Return [x, y] of the center of cell containing provided text 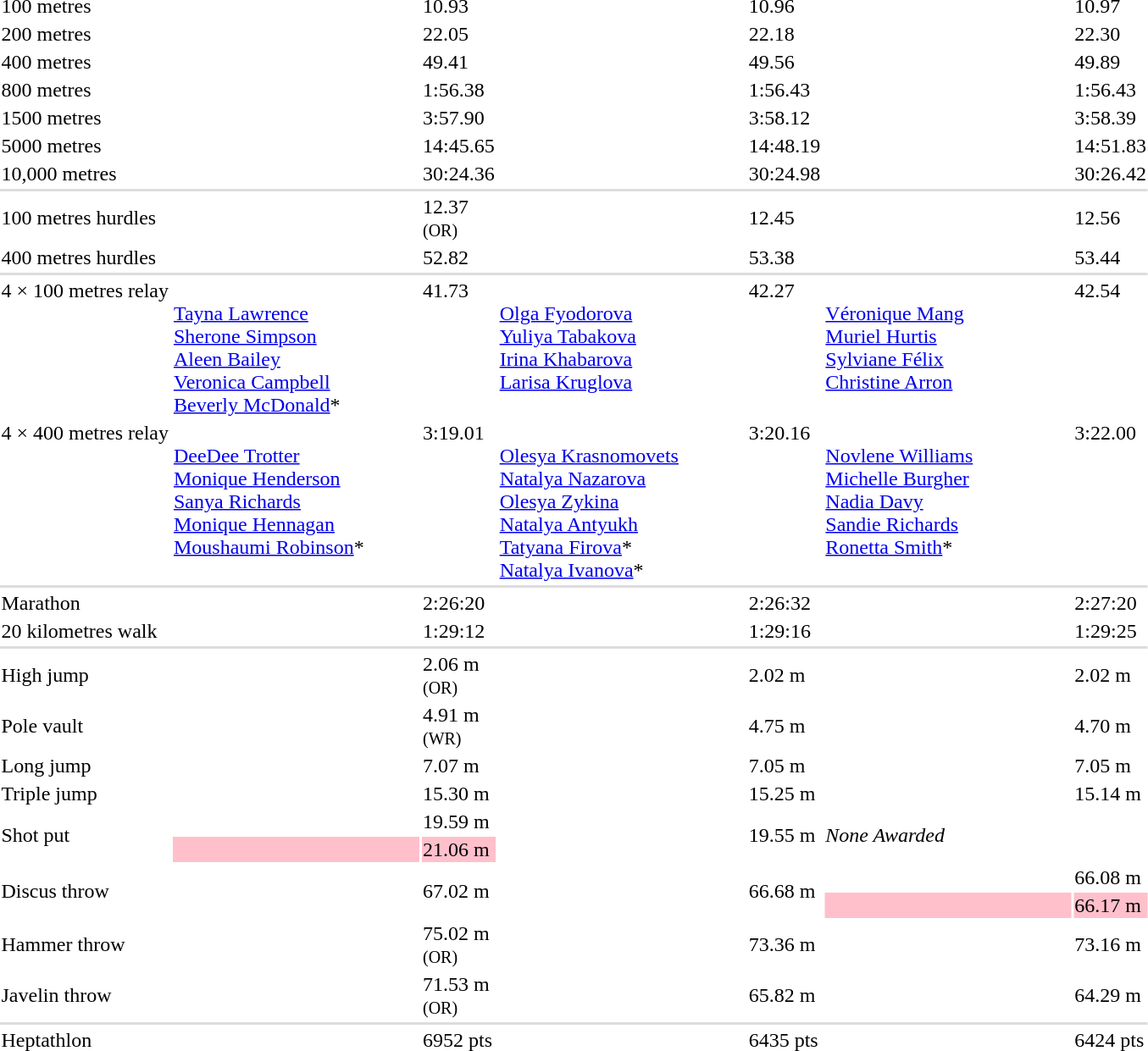
3:22.00 [1111, 501]
66.68 m [785, 891]
15.30 m [458, 794]
Discus throw [85, 891]
3:58.12 [785, 118]
Javelin throw [85, 996]
400 metres hurdles [85, 257]
22.18 [785, 34]
Triple jump [85, 794]
Véronique MangMuriel HurtisSylviane FélixChristine Arron [947, 347]
3:58.39 [1111, 118]
73.36 m [785, 945]
30:24.36 [458, 174]
12.56 [1111, 218]
2:26:32 [785, 603]
100 metres hurdles [85, 218]
Hammer throw [85, 945]
4.75 m [785, 727]
2.06 m (OR) [458, 676]
5000 metres [85, 146]
20 kilometres walk [85, 631]
3:20.16 [785, 501]
67.02 m [458, 891]
1:29:16 [785, 631]
1:29:12 [458, 631]
12.37 (OR) [458, 218]
21.06 m [458, 849]
4 × 400 metres relay [85, 501]
10,000 metres [85, 174]
Novlene WilliamsMichelle BurgherNadia DavySandie RichardsRonetta Smith* [947, 501]
1:29:25 [1111, 631]
30:24.98 [785, 174]
15.25 m [785, 794]
2:27:20 [1111, 603]
4.91 m (WR) [458, 727]
22.05 [458, 34]
75.02 m (OR) [458, 945]
49.41 [458, 62]
High jump [85, 676]
19.59 m [458, 821]
15.14 m [1111, 794]
14:48.19 [785, 146]
Shot put [85, 835]
200 metres [85, 34]
Pole vault [85, 727]
14:51.83 [1111, 146]
53.44 [1111, 257]
49.89 [1111, 62]
Marathon [85, 603]
Olga FyodorovaYuliya TabakovaIrina KhabarovaLarisa Kruglova [622, 347]
7.07 m [458, 766]
41.73 [458, 347]
DeeDee TrotterMonique HendersonSanya RichardsMonique HennaganMoushaumi Robinson* [295, 501]
Long jump [85, 766]
19.55 m [785, 835]
1500 metres [85, 118]
2:26:20 [458, 603]
42.27 [785, 347]
66.08 m [1111, 877]
Olesya KrasnomovetsNatalya NazarovaOlesya ZykinaNatalya AntyukhTatyana Firova*Natalya Ivanova* [622, 501]
14:45.65 [458, 146]
49.56 [785, 62]
Tayna LawrenceSherone SimpsonAleen BaileyVeronica CampbellBeverly McDonald* [295, 347]
52.82 [458, 257]
65.82 m [785, 996]
71.53 m (OR) [458, 996]
64.29 m [1111, 996]
12.45 [785, 218]
66.17 m [1111, 905]
1:56.38 [458, 90]
22.30 [1111, 34]
None Awarded [947, 835]
73.16 m [1111, 945]
4.70 m [1111, 727]
53.38 [785, 257]
3:19.01 [458, 501]
400 metres [85, 62]
30:26.42 [1111, 174]
800 metres [85, 90]
4 × 100 metres relay [85, 347]
42.54 [1111, 347]
3:57.90 [458, 118]
